Search for the cell housing the specified text and yield its (X, Y) center coordinate. 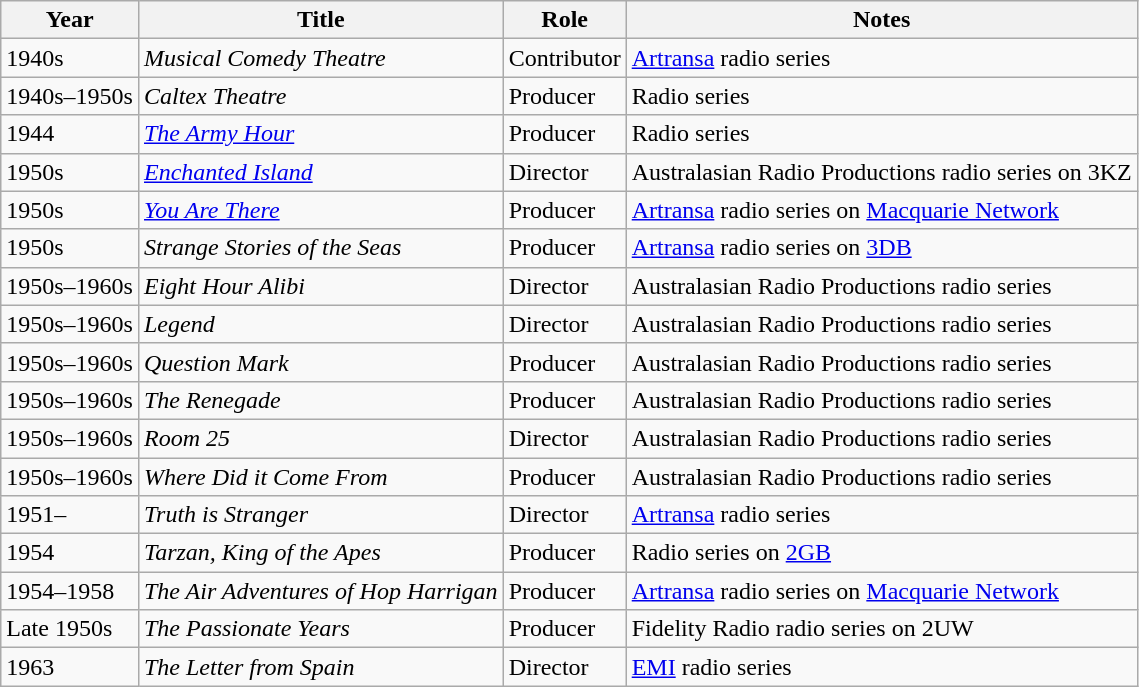
Late 1950s (70, 629)
The Air Adventures of Hop Harrigan (320, 591)
Year (70, 20)
Radio series on 2GB (882, 553)
The Passionate Years (320, 629)
1963 (70, 667)
Strange Stories of the Seas (320, 248)
Question Mark (320, 362)
The Renegade (320, 400)
The Letter from Spain (320, 667)
1940s (70, 58)
Eight Hour Alibi (320, 286)
Contributor (564, 58)
1954–1958 (70, 591)
Legend (320, 324)
You Are There (320, 210)
1944 (70, 134)
Australasian Radio Productions radio series on 3KZ (882, 172)
Where Did it Come From (320, 477)
Room 25 (320, 438)
Title (320, 20)
Artransa radio series on 3DB (882, 248)
Fidelity Radio radio series on 2UW (882, 629)
1954 (70, 553)
Role (564, 20)
The Army Hour (320, 134)
Caltex Theatre (320, 96)
EMI radio series (882, 667)
Musical Comedy Theatre (320, 58)
Truth is Stranger (320, 515)
Notes (882, 20)
1940s–1950s (70, 96)
Enchanted Island (320, 172)
1951– (70, 515)
Tarzan, King of the Apes (320, 553)
